Capture the cell that displays the provided text and extract its (X, Y) central coordinate. 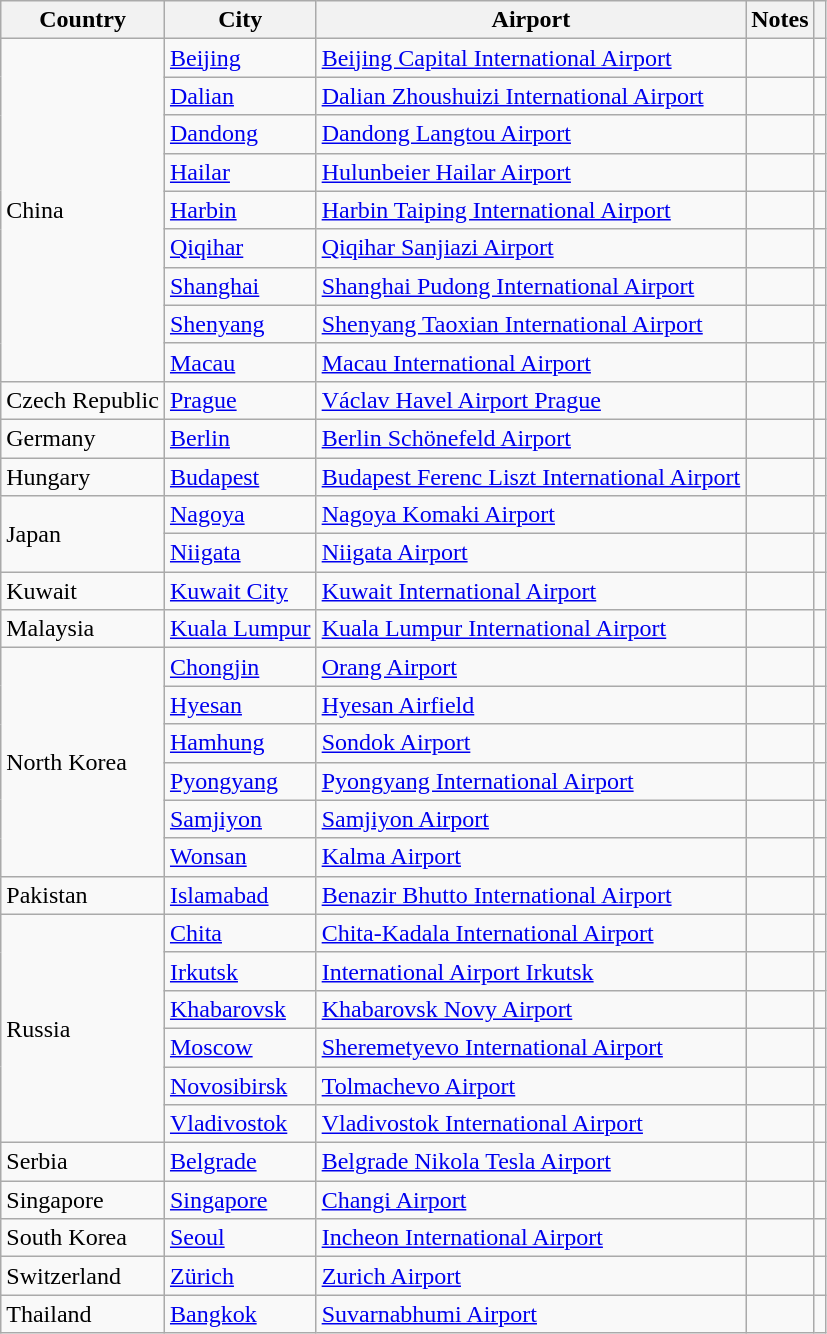
Dandong (240, 134)
Moscow (240, 1047)
Budapest (240, 477)
Hulunbeier Hailar Airport (531, 172)
Nagoya (240, 515)
Changi Airport (531, 1200)
South Korea (83, 1238)
Chongjin (240, 667)
Belgrade Nikola Tesla Airport (531, 1162)
Harbin Taiping International Airport (531, 210)
Hailar (240, 172)
Zürich (240, 1276)
Samjiyon Airport (531, 819)
North Korea (83, 762)
Islamabad (240, 895)
Chita-Kadala International Airport (531, 933)
Russia (83, 1028)
Novosibirsk (240, 1085)
Switzerland (83, 1276)
Beijing Capital International Airport (531, 58)
Sondok Airport (531, 743)
Nagoya Komaki Airport (531, 515)
City (240, 20)
Kuwait International Airport (531, 591)
Suvarnabhumi Airport (531, 1314)
Thailand (83, 1314)
Macau International Airport (531, 362)
Dandong Langtou Airport (531, 134)
Bangkok (240, 1314)
Dalian Zhoushuizi International Airport (531, 96)
Berlin (240, 438)
Zurich Airport (531, 1276)
Wonsan (240, 857)
Qiqihar Sanjiazi Airport (531, 248)
Pyongyang (240, 781)
Kuala Lumpur (240, 629)
Notes (780, 20)
Vladivostok (240, 1124)
Malaysia (83, 629)
Orang Airport (531, 667)
Khabarovsk (240, 1009)
Belgrade (240, 1162)
Beijing (240, 58)
Irkutsk (240, 971)
Berlin Schönefeld Airport (531, 438)
Incheon International Airport (531, 1238)
Kuwait City (240, 591)
Pyongyang International Airport (531, 781)
Harbin (240, 210)
Chita (240, 933)
China (83, 210)
Country (83, 20)
Hungary (83, 477)
Kuwait (83, 591)
Prague (240, 400)
Qiqihar (240, 248)
Shanghai (240, 286)
Japan (83, 534)
Vladivostok International Airport (531, 1124)
Budapest Ferenc Liszt International Airport (531, 477)
Shenyang (240, 324)
Airport (531, 20)
Hyesan (240, 705)
Tolmachevo Airport (531, 1085)
Benazir Bhutto International Airport (531, 895)
Dalian (240, 96)
Samjiyon (240, 819)
International Airport Irkutsk (531, 971)
Sheremetyevo International Airport (531, 1047)
Hyesan Airfield (531, 705)
Kalma Airport (531, 857)
Czech Republic (83, 400)
Niigata (240, 553)
Shanghai Pudong International Airport (531, 286)
Pakistan (83, 895)
Germany (83, 438)
Seoul (240, 1238)
Shenyang Taoxian International Airport (531, 324)
Hamhung (240, 743)
Serbia (83, 1162)
Niigata Airport (531, 553)
Václav Havel Airport Prague (531, 400)
Macau (240, 362)
Kuala Lumpur International Airport (531, 629)
Khabarovsk Novy Airport (531, 1009)
